Extract the (x, y) coordinate from the center of the cell holding the provided text.  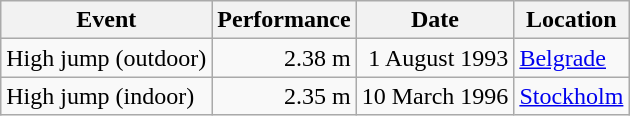
1 August 1993 (435, 58)
2.38 m (284, 58)
High jump (indoor) (106, 96)
Location (572, 20)
Performance (284, 20)
10 March 1996 (435, 96)
2.35 m (284, 96)
Stockholm (572, 96)
Date (435, 20)
Belgrade (572, 58)
High jump (outdoor) (106, 58)
Event (106, 20)
